Pinpoint the cell where the given text exists, returning its [x, y] midpoint coordinate. 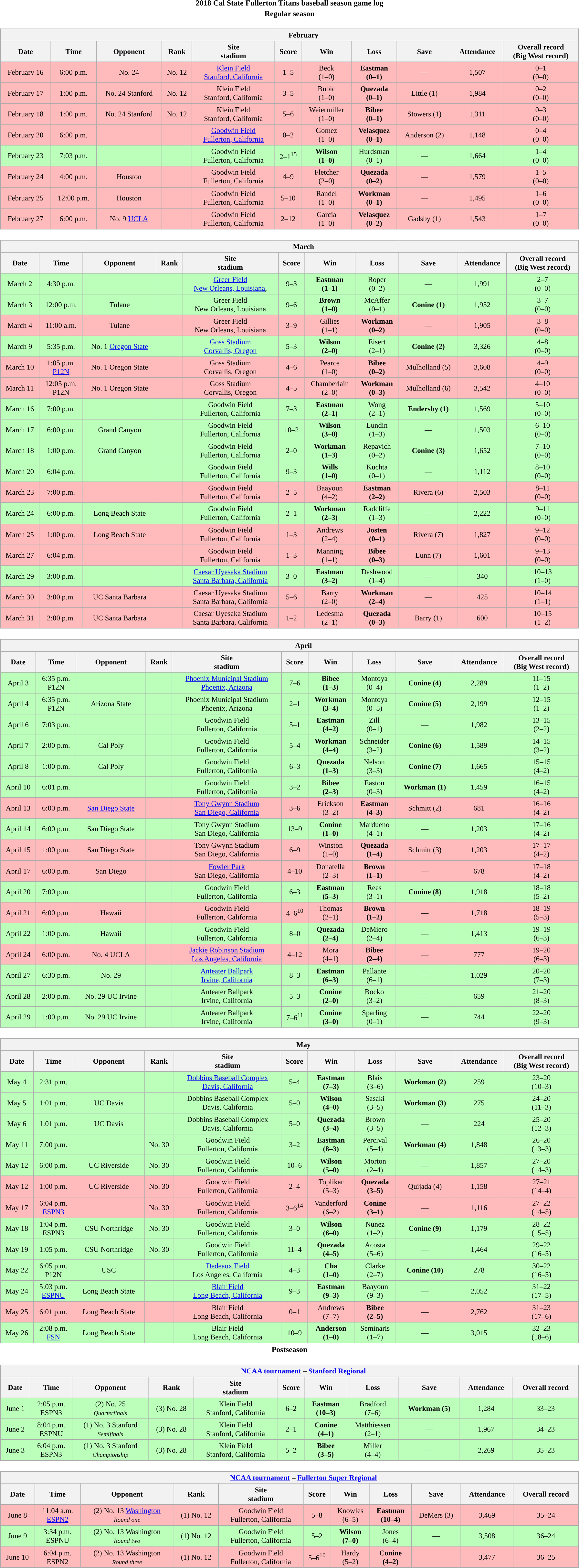
2–12 [288, 219]
4:00 p.m. [74, 177]
Eastman(2–1) [330, 409]
21–20(8–3) [542, 996]
13–15(2–2) [542, 725]
2,269 [486, 1450]
340 [482, 576]
1:04 p.m.ESPN3 [53, 1229]
Andrews(2–4) [330, 534]
April 15 [18, 850]
March 31 [20, 618]
Conine(1–0) [330, 829]
NCAA tournament – Stanford Regional [289, 1371]
1,652 [482, 451]
17–16(4–2) [542, 829]
Barry(2–0) [330, 597]
36–24 [546, 1536]
Radcliffe(1–3) [377, 513]
February 27 [26, 219]
1,464 [479, 1249]
Garcia(1–0) [327, 219]
2,762 [479, 1312]
0–1 [294, 1312]
Lunn (7) [428, 555]
2–4 [294, 1187]
Wilson(7–0) [350, 1536]
26–20(13–3) [542, 1144]
4–6 [291, 367]
Easton(0–3) [374, 788]
3–5 [288, 93]
Wilson(3–0) [330, 430]
(1) No. 3 StanfordSemifinals [111, 1429]
4–9(0–0) [542, 367]
Dashwood(1–4) [377, 576]
1,982 [479, 725]
May [289, 1045]
(2) No. 13 WashingtonRound two [127, 1536]
12–15(1–2) [542, 703]
Workman(3–4) [330, 703]
Quezada(0–1) [374, 93]
6:05 p.m.P12N [53, 1270]
11–15(1–2) [542, 683]
April [289, 645]
8–11(0–0) [542, 493]
May 19 [17, 1249]
Quezada(1–4) [374, 850]
22–20(9–3) [542, 1017]
Anderson(1–0) [331, 1333]
2–115 [288, 156]
Toplikar(5–3) [331, 1187]
Eastman(9–3) [331, 1291]
Ledesma(2–1) [330, 618]
9–12(0–0) [542, 534]
16–16(4–2) [542, 808]
Quezada(0–2) [374, 177]
No. 29 [111, 975]
Conine (2) [428, 347]
McAffer(0–1) [377, 305]
Chamberlain(2–0) [330, 388]
Gomez(1–0) [327, 135]
31–22(17–5) [542, 1291]
5:35 p.m. [61, 347]
32–23(18–6) [542, 1333]
4–8(0–0) [542, 347]
Velasquez(0–1) [374, 135]
1,029 [479, 975]
12:05 p.m.P12N [61, 388]
0–2 [288, 135]
Bibee(2–3) [330, 788]
1,664 [477, 156]
Rees(3–1) [374, 892]
1,589 [479, 746]
1,984 [477, 93]
Morton(2–4) [375, 1166]
Manning(1–1) [330, 555]
17–18(4–2) [542, 871]
9–13(0–0) [542, 555]
1:05 p.m. [53, 1249]
5–610 [317, 1557]
June 2 [16, 1429]
Eastman(5–3) [330, 892]
Wilson(2–0) [330, 347]
29–22(16–5) [542, 1249]
Quezada(1–3) [330, 766]
4–3 [294, 1270]
April 27 [18, 975]
0–4(0–0) [541, 135]
Wilson(6–0) [331, 1229]
4–10 [295, 871]
2,052 [479, 1291]
Nelson(3–3) [374, 766]
Gadsby (1) [425, 219]
May 11 [17, 1144]
Conine (9) [425, 1229]
Conine(3–1) [375, 1207]
Conine(4–2) [391, 1557]
5–10(0–0) [542, 409]
4–12 [295, 954]
5–1 [295, 725]
March 25 [20, 534]
1,579 [477, 177]
Sasaki(3–5) [375, 1103]
May 5 [17, 1103]
(1) No. 3 StanfordChampionship [111, 1450]
Donatella(2–3) [330, 871]
USC [109, 1270]
February 24 [26, 177]
4–5 [291, 388]
1,905 [482, 325]
2–5 [291, 493]
April 17 [18, 871]
Hurdsman(0–1) [374, 156]
10–2 [291, 430]
10–6 [294, 1166]
Mulholland (5) [428, 367]
Montoya(0–5) [374, 703]
1–6(0–0) [541, 198]
8:04 p.m.ESPNU [51, 1429]
DeMiero(2–4) [374, 934]
3–8(0–0) [542, 325]
Little (1) [425, 93]
Conine (6) [425, 746]
June 9 [17, 1536]
7–611 [295, 1017]
May 4 [17, 1082]
(2) No. 13 WashingtonRound three [127, 1557]
1,601 [482, 555]
(2) No. 25 Quarterfinals [111, 1408]
Gillies(1–1) [330, 325]
April 29 [18, 1017]
Nunez(1–2) [375, 1229]
Roper(0–2) [377, 284]
10–9 [294, 1333]
Fletcher(2–0) [327, 177]
5–10 [288, 198]
659 [479, 996]
June 1 [16, 1408]
1,116 [479, 1207]
Eastman(6–3) [330, 975]
May 22 [17, 1270]
Wong(2–1) [377, 409]
6–10(0–0) [542, 430]
Arizona State [111, 703]
March 17 [20, 430]
Workman(4–4) [330, 746]
1,967 [486, 1429]
3–7(0–0) [542, 305]
8–3 [295, 975]
February 18 [26, 114]
7–6 [295, 683]
March 30 [20, 597]
February 20 [26, 135]
Workman (4) [425, 1144]
3–6 [295, 808]
Sparling(0–1) [374, 1017]
7–10(0–0) [542, 451]
678 [479, 871]
June 3 [16, 1450]
1,158 [479, 1187]
Dedeaux FieldLos Angeles, California [227, 1270]
Mardueno(4–1) [374, 829]
Bocko(3–2) [374, 996]
1,503 [482, 430]
April 21 [18, 912]
Brown(1–1) [374, 871]
Workman (2) [425, 1082]
March 23 [20, 493]
7–3 [291, 409]
Andrews(7–7) [331, 1312]
Winston(1–0) [330, 850]
5–8 [317, 1515]
10–13(1–0) [542, 576]
(2) No. 13 WashingtonRound one [127, 1515]
Quezada(2–4) [330, 934]
March 4 [20, 325]
Bibee(1–3) [330, 683]
Kuchta(0–1) [377, 471]
425 [482, 597]
1,148 [477, 135]
18–19(5–3) [542, 912]
Wilson(4–0) [331, 1103]
3–9 [291, 325]
2–0 [291, 451]
4–610 [295, 912]
March 24 [20, 513]
Conine(3–0) [330, 1017]
1,827 [482, 534]
8–0 [295, 934]
9–11(0–0) [542, 513]
1,311 [477, 114]
Mulholland (6) [428, 388]
2,289 [479, 683]
6:30 p.m. [56, 975]
Schneider(3–2) [374, 746]
3:34 p.m.ESPNU [58, 1536]
10–15(1–2) [542, 618]
681 [479, 808]
Montoya(0–4) [374, 683]
No. 9 UCLA [129, 219]
April 14 [18, 829]
Eastman(8–3) [331, 1144]
2,222 [482, 513]
April 8 [18, 766]
March 2 [20, 284]
Wilson(1–0) [327, 156]
1:05 p.m.P12N [61, 367]
Erickson(3–2) [330, 808]
March 20 [20, 471]
1–4(0–0) [541, 156]
1,848 [479, 1144]
36–25 [546, 1557]
25–20(12–3) [542, 1124]
Conine (4) [425, 683]
Beck(1–0) [327, 72]
27–21(14–4) [542, 1187]
April 7 [18, 746]
224 [479, 1124]
Workman(0–1) [374, 198]
Endersby (1) [428, 409]
April 6 [18, 725]
Bubic(1–0) [327, 93]
Josten(0–1) [377, 534]
Conine (10) [425, 1270]
February [289, 35]
Wills(1–0) [330, 471]
5:03 p.m.ESPNU [53, 1291]
17–17(4–2) [542, 850]
1–2 [291, 618]
March 3 [20, 305]
27–20(14–3) [542, 1166]
3,542 [482, 388]
8–10(0–0) [542, 471]
February 25 [26, 198]
Quezada(3–4) [331, 1124]
Repavich(0–2) [377, 451]
Conine (3) [428, 451]
Eastman(4–3) [374, 808]
Pearce(1–0) [330, 367]
Percival(5–4) [375, 1144]
16–15(4–2) [542, 788]
Barry (1) [428, 618]
March 29 [20, 576]
11:04 a.m.ESPN2 [58, 1515]
Hardy(5–2) [350, 1557]
Stowers (1) [425, 114]
Conine(2–0) [330, 996]
275 [479, 1103]
1,952 [482, 305]
Brown(1–0) [330, 305]
0–2(0–0) [541, 93]
1,495 [477, 198]
Rivera (6) [428, 493]
11:00 a.m. [61, 325]
April 24 [18, 954]
2,199 [479, 703]
Seminaris(1–7) [375, 1333]
Cha(1–0) [331, 1270]
0–3(0–0) [541, 114]
1,918 [479, 892]
May 24 [17, 1291]
1–7(0–0) [541, 219]
1,459 [479, 788]
1,179 [479, 1229]
23–20(10–3) [542, 1082]
April 22 [18, 934]
1,991 [482, 284]
Fowler ParkSan Diego, California [227, 871]
February 17 [26, 93]
4–9 [288, 177]
Workman (3) [425, 1103]
1–5(0–0) [541, 177]
Jones(6–4) [391, 1536]
19–19(6–3) [542, 934]
Workman(1–3) [330, 451]
Eastman(3–2) [330, 576]
3–614 [294, 1207]
Clarke(2–7) [375, 1270]
March 16 [20, 409]
Eastman(4–2) [330, 725]
Workman (5) [429, 1408]
777 [479, 954]
30–22(16–5) [542, 1270]
3,469 [487, 1515]
Quezada(4–5) [331, 1249]
Eastman(1–1) [330, 284]
1,507 [477, 72]
1,665 [479, 766]
13–9 [295, 829]
Miller(4–4) [373, 1450]
Blais(3–6) [375, 1082]
Schmitt (2) [425, 808]
259 [479, 1082]
4–10(0–0) [542, 388]
Acosta(5–6) [375, 1249]
Weiermiller(1–0) [327, 114]
3,015 [479, 1333]
No. 24 [129, 72]
2:08 p.m.FSN [53, 1333]
Conine (1) [428, 305]
1,413 [479, 934]
Wilson(5–0) [331, 1166]
March 9 [20, 347]
2:05 p.m.ESPN3 [51, 1408]
June 10 [17, 1557]
NCAA tournament – Fullerton Super Regional [289, 1478]
Workman (1) [425, 788]
May 6 [17, 1124]
15–15(4–2) [542, 766]
Eastman(10–3) [326, 1408]
Conine (7) [425, 766]
33–23 [545, 1408]
Lundin(1–3) [377, 430]
Vanderford(6–2) [331, 1207]
20–20(7–3) [542, 975]
March 18 [20, 451]
2–7(0–0) [542, 284]
Bibee(0–2) [377, 367]
3,326 [482, 347]
Greer FieldNew Orleans, Louisiana, [230, 284]
Schmitt (3) [425, 850]
Conine(4–1) [326, 1429]
Thomas(2–1) [330, 912]
11–4 [294, 1249]
May 25 [17, 1312]
2:31 p.m. [53, 1082]
6–2 [291, 1408]
Quezada(3–5) [375, 1187]
27–22(14–5) [542, 1207]
Eastman(0–1) [374, 72]
April 28 [18, 996]
1,857 [479, 1166]
DeMers (3) [436, 1515]
1,718 [479, 912]
March 11 [20, 388]
April 3 [18, 683]
Eastman(2–2) [377, 493]
2,503 [482, 493]
June 8 [17, 1515]
1,543 [477, 219]
Velasquez(0–2) [374, 219]
Brown(1–2) [374, 912]
Brown(3–5) [375, 1124]
1,569 [482, 409]
Bibee(2–5) [375, 1312]
3,508 [487, 1536]
Baayoun(9–3) [375, 1291]
28–22(15–5) [542, 1229]
35–24 [546, 1515]
Conine (5) [425, 703]
May 18 [17, 1229]
35–23 [545, 1450]
Eastman(10–4) [391, 1515]
March 27 [20, 555]
Mora(4–1) [330, 954]
9–6 [291, 305]
4:30 p.m. [61, 284]
18–18(5–2) [542, 892]
Jackie Robinson StadiumLos Angeles, California [227, 954]
Bibee(3–5) [326, 1450]
Conine (8) [425, 892]
April 13 [18, 808]
Matthiessen(2–1) [373, 1429]
May 17 [17, 1207]
600 [482, 618]
Workman(2–3) [330, 513]
3,477 [487, 1557]
0–1(0–0) [541, 72]
Zill(0–1) [374, 725]
10–14(1–1) [542, 597]
19–20(6–3) [542, 954]
Bradford(7–6) [373, 1408]
Workman(2–4) [377, 597]
34–23 [545, 1429]
24–20(11–3) [542, 1103]
Eastman(7–3) [331, 1082]
Anderson (2) [425, 135]
February 23 [26, 156]
Knowles(6–5) [350, 1515]
Bibee(2–4) [374, 954]
744 [479, 1017]
Randel(1–0) [327, 198]
Bibee(0–1) [374, 114]
3,608 [482, 367]
May 26 [17, 1333]
278 [479, 1270]
31–23(17–6) [542, 1312]
Quezada(0–3) [377, 618]
February 16 [26, 72]
April 4 [18, 703]
1,112 [482, 471]
6:04 p.m.ESPN2 [58, 1557]
Quijada (4) [425, 1187]
March [289, 246]
1–5 [288, 72]
Baayoun(4–2) [330, 493]
Rivera (7) [428, 534]
1,284 [486, 1408]
March 10 [20, 367]
6–9 [295, 850]
April 20 [18, 892]
Workman(0–3) [377, 388]
April 10 [18, 788]
San Diego [111, 871]
Bibee(0–3) [377, 555]
Workman(0–2) [377, 325]
14–15(3–2) [542, 746]
Pallante(6–1) [374, 975]
Eisert(2–1) [377, 347]
No. 4 UCLA [111, 954]
